Locate the cell with the specified text and output its (X, Y) center coordinate. 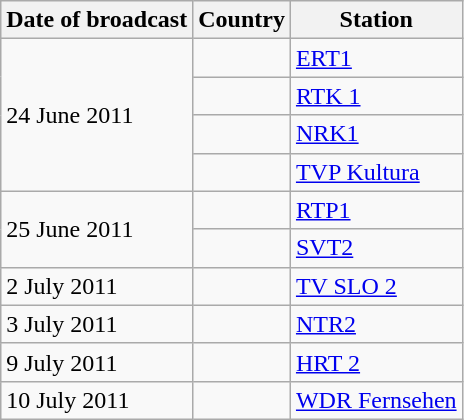
HRT 2 (376, 362)
2 July 2011 (97, 286)
Date of broadcast (97, 20)
NTR2 (376, 324)
Country (242, 20)
ERT1 (376, 58)
Station (376, 20)
9 July 2011 (97, 362)
3 July 2011 (97, 324)
RTK 1 (376, 96)
NRK1 (376, 134)
TVP Kultura (376, 172)
10 July 2011 (97, 400)
WDR Fernsehen (376, 400)
RTP1 (376, 210)
25 June 2011 (97, 229)
SVT2 (376, 248)
TV SLO 2 (376, 286)
24 June 2011 (97, 115)
